Detect which cell encompasses the target text, then output its (X, Y) center coordinate. 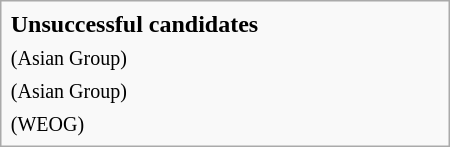
Unsuccessful candidates (224, 24)
(WEOG) (224, 123)
